Scan for the cell matching the given text and deliver its [x, y] coordinate at center. 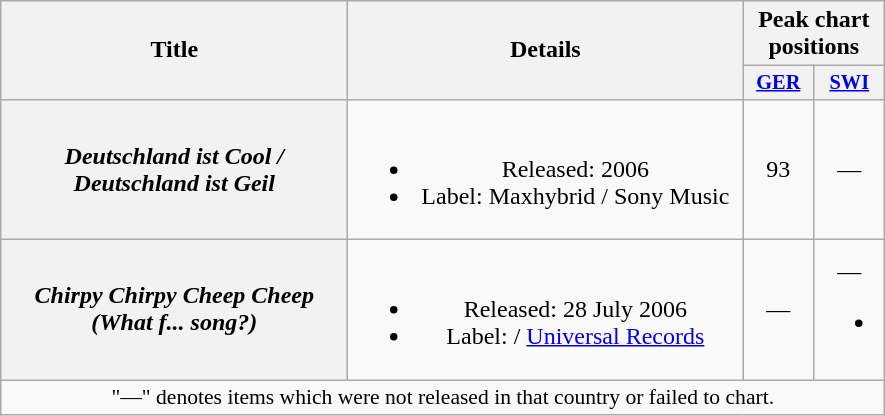
"—" denotes items which were not released in that country or failed to chart. [443, 398]
Title [174, 50]
Deutschland ist Cool / Deutschland ist Geil [174, 169]
Released: 28 July 2006Label: / Universal Records [546, 310]
SWI [850, 83]
Peak chart positions [814, 34]
93 [778, 169]
Released: 2006Label: Maxhybrid / Sony Music [546, 169]
GER [778, 83]
Details [546, 50]
Chirpy Chirpy Cheep Cheep (What f... song?) [174, 310]
